Extract the (X, Y) coordinate from the center of the cell holding the provided text.  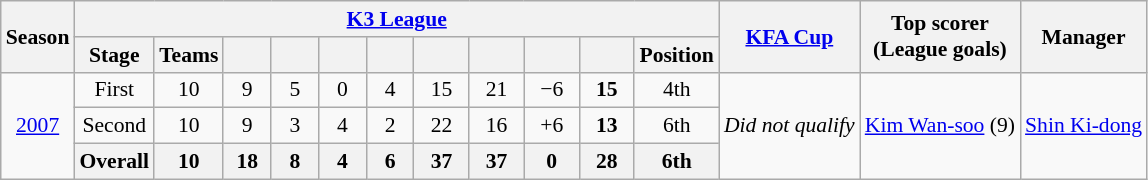
Overall (114, 162)
K3 League (396, 19)
2 (390, 126)
Season (38, 36)
Manager (1084, 36)
Top scorer (League goals) (940, 36)
21 (496, 90)
Position (676, 55)
Stage (114, 55)
16 (496, 126)
+6 (552, 126)
18 (247, 162)
6 (390, 162)
8 (295, 162)
Did not qualify (790, 126)
22 (442, 126)
5 (295, 90)
2007 (38, 126)
First (114, 90)
Teams (188, 55)
3 (295, 126)
Shin Ki-dong (1084, 126)
28 (606, 162)
Kim Wan-soo (9) (940, 126)
−6 (552, 90)
KFA Cup (790, 36)
4th (676, 90)
Second (114, 126)
13 (606, 126)
